Identify which cell holds the provided text, then report its [X, Y] central coordinate. 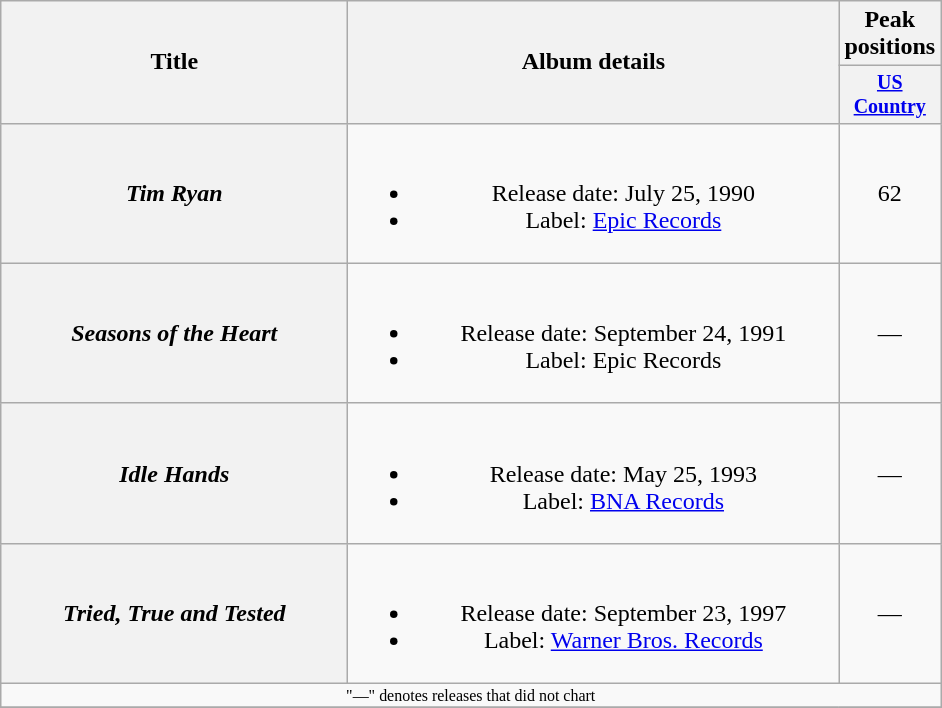
Peak positions [890, 34]
Release date: July 25, 1990Label: Epic Records [594, 193]
Release date: September 24, 1991Label: Epic Records [594, 333]
Seasons of the Heart [174, 333]
Release date: May 25, 1993Label: BNA Records [594, 473]
Album details [594, 62]
Tim Ryan [174, 193]
Release date: September 23, 1997Label: Warner Bros. Records [594, 613]
US Country [890, 94]
Title [174, 62]
Idle Hands [174, 473]
Tried, True and Tested [174, 613]
"—" denotes releases that did not chart [471, 696]
62 [890, 193]
